Identify which cell holds the provided text, then report its [X, Y] central coordinate. 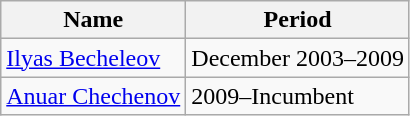
Name [94, 20]
Ilyas Becheleov [94, 58]
2009–Incumbent [298, 96]
Period [298, 20]
December 2003–2009 [298, 58]
Anuar Chechenov [94, 96]
